For the text-containing cell, return its midpoint in (x, y) coordinate format. 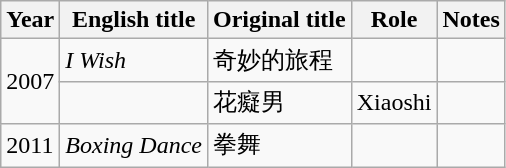
奇妙的旅程 (279, 60)
Boxing Dance (134, 146)
English title (134, 20)
I Wish (134, 60)
Year (30, 20)
Role (394, 20)
Notes (471, 20)
花癡男 (279, 102)
2007 (30, 82)
Original title (279, 20)
Xiaoshi (394, 102)
2011 (30, 146)
拳舞 (279, 146)
